Pinpoint the cell where the given text exists, returning its [X, Y] midpoint coordinate. 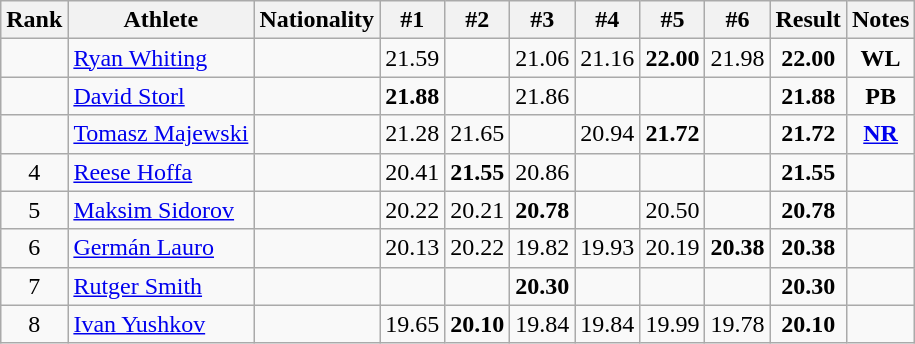
19.99 [672, 324]
20.50 [672, 210]
Tomasz Majewski [161, 134]
PB [880, 96]
19.78 [738, 324]
#3 [542, 20]
Germán Lauro [161, 248]
WL [880, 58]
19.82 [542, 248]
Result [808, 20]
19.65 [412, 324]
20.94 [608, 134]
4 [34, 172]
#1 [412, 20]
20.13 [412, 248]
6 [34, 248]
Athlete [161, 20]
20.41 [412, 172]
21.86 [542, 96]
8 [34, 324]
20.19 [672, 248]
#5 [672, 20]
Rutger Smith [161, 286]
21.59 [412, 58]
Notes [880, 20]
David Storl [161, 96]
Ivan Yushkov [161, 324]
NR [880, 134]
5 [34, 210]
Maksim Sidorov [161, 210]
Ryan Whiting [161, 58]
Nationality [317, 20]
21.65 [478, 134]
Reese Hoffa [161, 172]
21.16 [608, 58]
20.86 [542, 172]
21.06 [542, 58]
#2 [478, 20]
#4 [608, 20]
20.21 [478, 210]
19.93 [608, 248]
7 [34, 286]
21.28 [412, 134]
Rank [34, 20]
21.98 [738, 58]
#6 [738, 20]
